For the text-containing cell, return its midpoint in (X, Y) coordinate format. 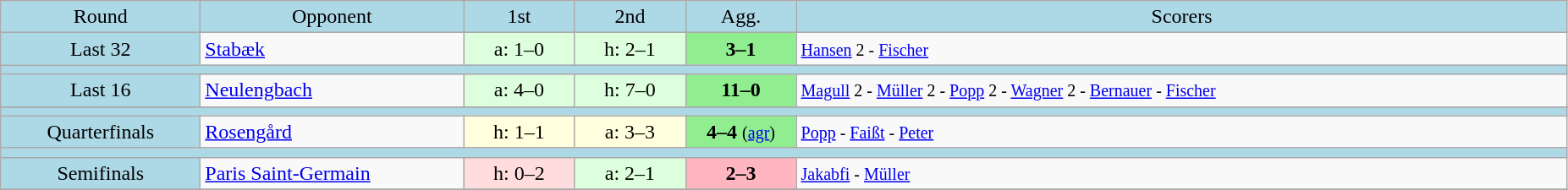
3–1 (741, 49)
Stabæk (332, 49)
1st (520, 17)
a: 1–0 (520, 49)
Magull 2 - Müller 2 - Popp 2 - Wagner 2 - Bernauer - Fischer (1181, 90)
Scorers (1181, 17)
Hansen 2 - Fischer (1181, 49)
Semifinals (101, 173)
a: 2–1 (630, 173)
Round (101, 17)
Last 32 (101, 49)
a: 4–0 (520, 90)
Popp - Faißt - Peter (1181, 132)
Last 16 (101, 90)
11–0 (741, 90)
h: 7–0 (630, 90)
a: 3–3 (630, 132)
h: 1–1 (520, 132)
Agg. (741, 17)
Rosengård (332, 132)
Paris Saint-Germain (332, 173)
Quarterfinals (101, 132)
Opponent (332, 17)
2nd (630, 17)
h: 2–1 (630, 49)
2–3 (741, 173)
Jakabfi - Müller (1181, 173)
4–4 (agr) (741, 132)
h: 0–2 (520, 173)
Neulengbach (332, 90)
